Scan for the cell matching the given text and deliver its [x, y] coordinate at center. 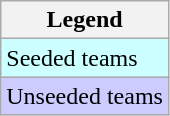
Seeded teams [85, 58]
Legend [85, 20]
Unseeded teams [85, 96]
